Find where the given text appears and provide that cell's center as (X, Y) coordinate. 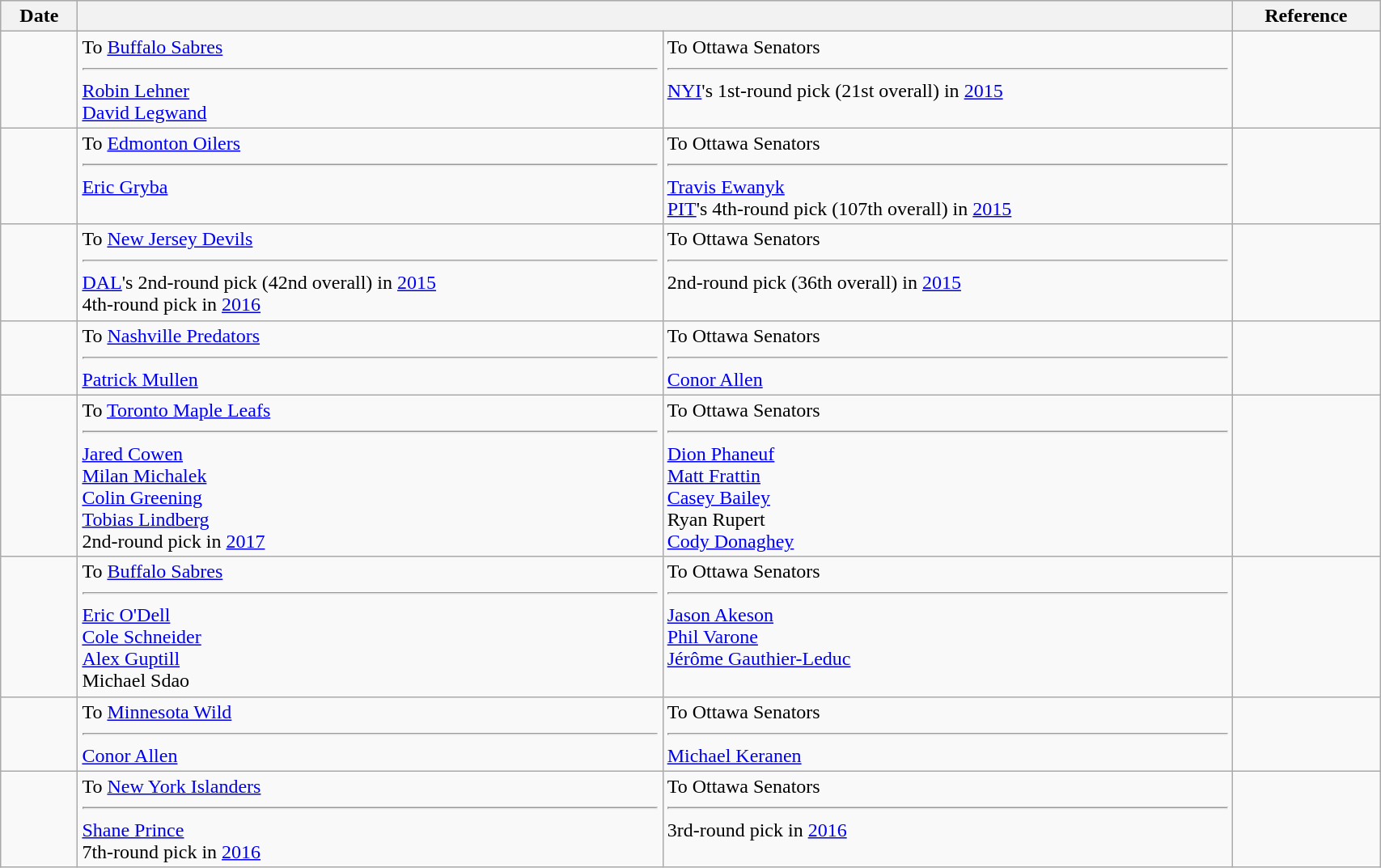
To Minnesota WildConor Allen (371, 734)
To Ottawa SenatorsDion PhaneufMatt FrattinCasey BaileyRyan RupertCody Donaghey (947, 476)
To Nashville PredatorsPatrick Mullen (371, 358)
To Buffalo SabresEric O'DellCole SchneiderAlex GuptillMichael Sdao (371, 626)
To Ottawa SenatorsTravis EwanykPIT's 4th-round pick (107th overall) in 2015 (947, 176)
Reference (1306, 16)
To Buffalo SabresRobin LehnerDavid Legwand (371, 79)
To New York IslandersShane Prince7th-round pick in 2016 (371, 819)
To Ottawa Senators2nd-round pick (36th overall) in 2015 (947, 272)
To Ottawa SenatorsJason AkesonPhil VaroneJérôme Gauthier-Leduc (947, 626)
To Ottawa SenatorsConor Allen (947, 358)
Date (39, 16)
To Ottawa Senators NYI's 1st-round pick (21st overall) in 2015 (947, 79)
To Ottawa SenatorsMichael Keranen (947, 734)
To Ottawa Senators3rd-round pick in 2016 (947, 819)
To Toronto Maple LeafsJared CowenMilan MichalekColin GreeningTobias Lindberg2nd-round pick in 2017 (371, 476)
To New Jersey DevilsDAL's 2nd-round pick (42nd overall) in 20154th-round pick in 2016 (371, 272)
To Edmonton OilersEric Gryba (371, 176)
